Return [X, Y] of the center of cell containing provided text 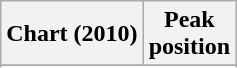
Chart (2010) [72, 34]
Peakposition [189, 34]
